Return the [X, Y] coordinate for the center point of the cell that contains the specified text.  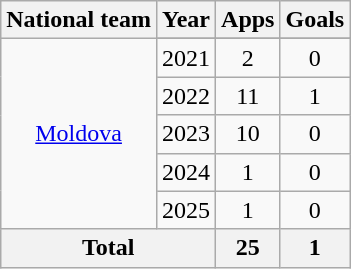
Goals [315, 20]
2025 [186, 210]
2021 [186, 58]
2024 [186, 172]
2022 [186, 96]
2023 [186, 134]
National team [79, 20]
11 [248, 96]
Apps [248, 20]
Moldova [79, 134]
10 [248, 134]
Total [108, 248]
25 [248, 248]
2 [248, 58]
Year [186, 20]
